Output the (x, y) coordinate of the center of the cell containing the given text.  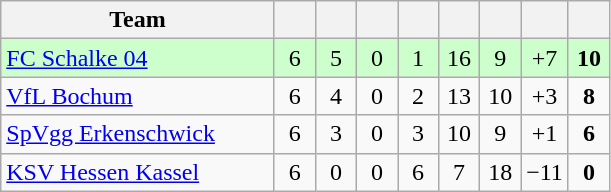
8 (588, 96)
SpVgg Erkenschwick (138, 134)
KSV Hessen Kassel (138, 172)
Team (138, 20)
16 (460, 58)
13 (460, 96)
2 (418, 96)
+7 (545, 58)
−11 (545, 172)
+3 (545, 96)
7 (460, 172)
1 (418, 58)
+1 (545, 134)
FC Schalke 04 (138, 58)
4 (336, 96)
5 (336, 58)
VfL Bochum (138, 96)
18 (500, 172)
